Return the [X, Y] coordinate for the center point of the cell that contains the specified text.  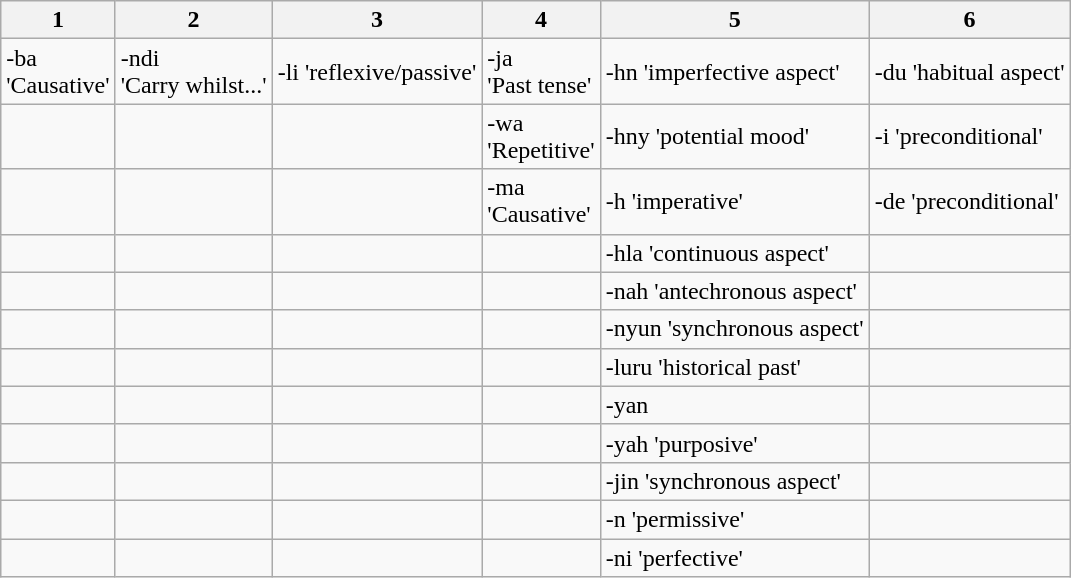
-li 'reflexive/passive' [377, 72]
-h 'imperative' [734, 202]
-ndi'Carry whilst...' [194, 72]
6 [970, 20]
3 [377, 20]
-ma'Causative' [541, 202]
-de 'preconditional' [970, 202]
-luru 'historical past' [734, 367]
-hny 'potential mood' [734, 136]
-i 'preconditional' [970, 136]
-yah 'purposive' [734, 443]
-n 'permissive' [734, 519]
5 [734, 20]
-yan [734, 405]
-hn 'imperfective aspect' [734, 72]
-nah 'antechronous aspect' [734, 291]
-ba'Causative' [58, 72]
-hla 'continuous aspect' [734, 253]
-wa'Repetitive' [541, 136]
-ni 'perfective' [734, 557]
4 [541, 20]
-nyun 'synchronous aspect' [734, 329]
-jin 'synchronous aspect' [734, 481]
1 [58, 20]
2 [194, 20]
-du 'habitual aspect' [970, 72]
-ja'Past tense' [541, 72]
